Provide the [X, Y] coordinate of the cell's center where the given text is located.  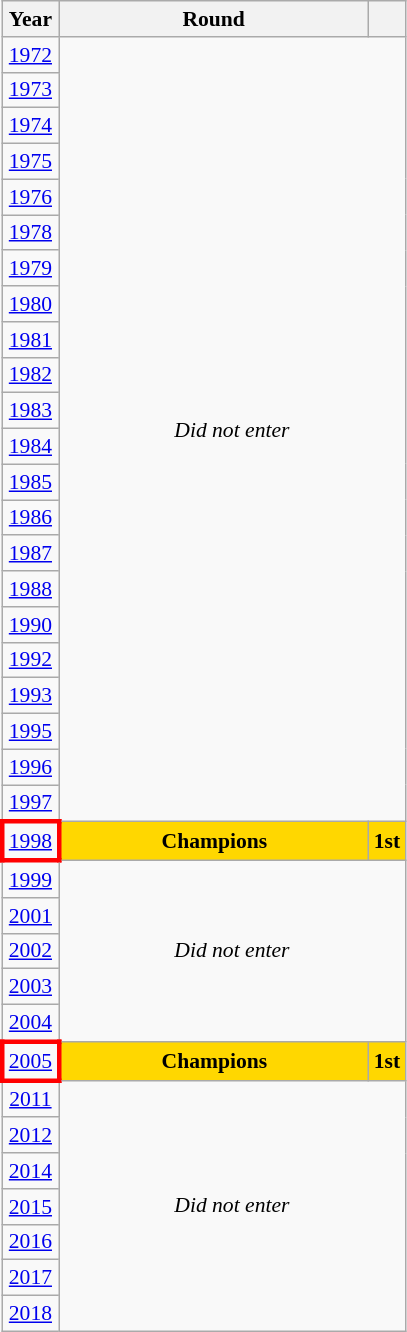
1981 [30, 340]
1980 [30, 304]
2017 [30, 1278]
2005 [30, 1062]
1992 [30, 660]
1987 [30, 554]
1995 [30, 732]
2015 [30, 1207]
1975 [30, 162]
2012 [30, 1136]
2002 [30, 951]
2003 [30, 987]
1984 [30, 447]
1983 [30, 411]
1979 [30, 269]
1988 [30, 589]
1996 [30, 767]
2001 [30, 916]
1999 [30, 880]
1998 [30, 842]
1976 [30, 197]
Round [214, 19]
1974 [30, 126]
1982 [30, 375]
1986 [30, 518]
1990 [30, 625]
2014 [30, 1171]
1997 [30, 804]
1985 [30, 482]
2018 [30, 1314]
2011 [30, 1098]
2016 [30, 1242]
1973 [30, 90]
Year [30, 19]
1972 [30, 55]
1993 [30, 696]
1978 [30, 233]
2004 [30, 1024]
